Capture the cell that displays the provided text and extract its [X, Y] central coordinate. 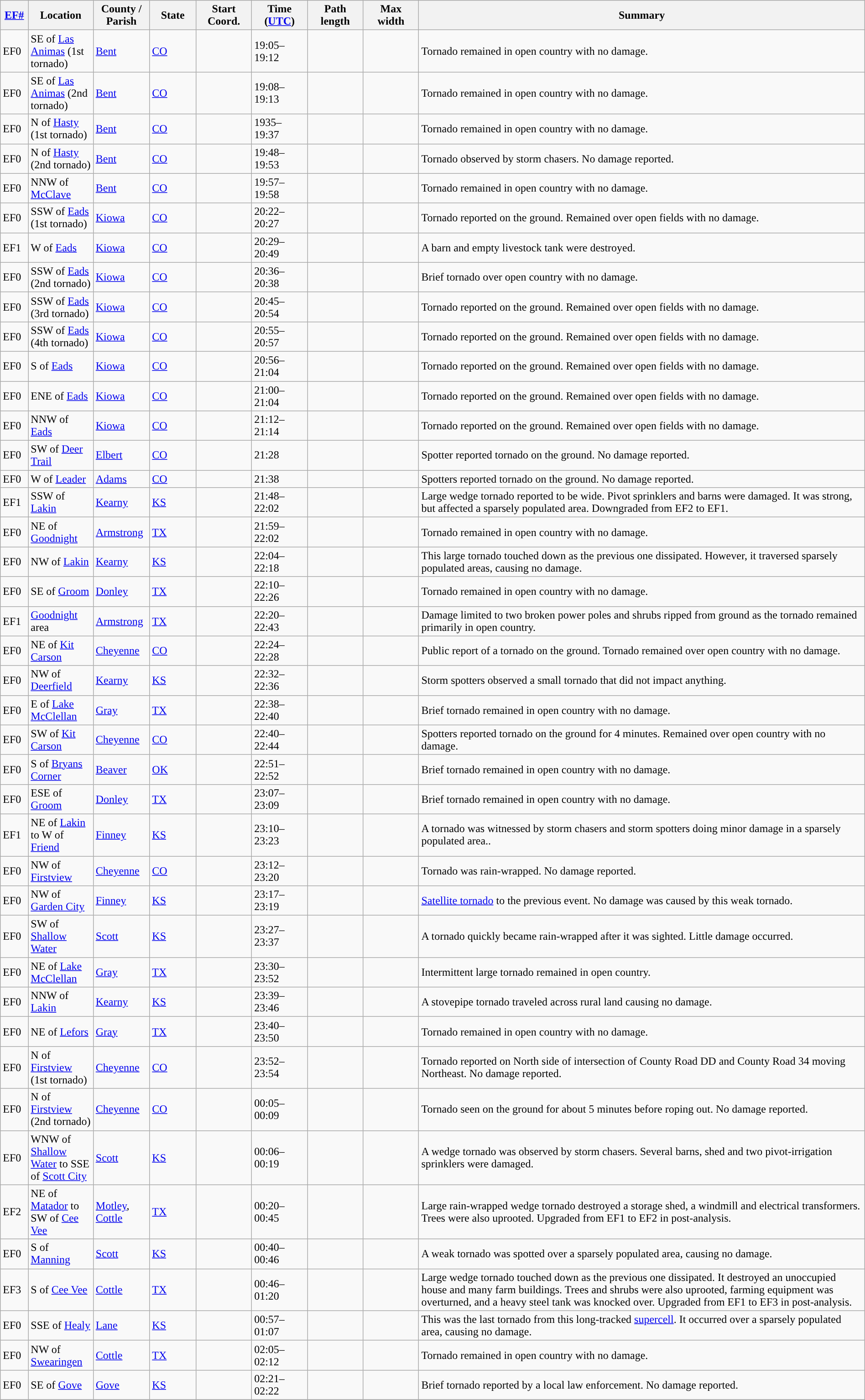
OK [173, 769]
S of Manning [61, 1254]
21:12–21:14 [280, 426]
02:05–02:12 [280, 1355]
23:27–23:37 [280, 937]
Satellite tornado to the previous event. No damage was caused by this weak tornado. [641, 900]
22:32–22:36 [280, 681]
SSW of Lakin [61, 503]
EF2 [15, 1212]
23:30–23:52 [280, 973]
Location [61, 16]
00:40–00:46 [280, 1254]
NNW of Eads [61, 426]
SW of Kit Carson [61, 740]
22:40–22:44 [280, 740]
Tornado was rain-wrapped. No damage reported. [641, 870]
Brief tornado over open country with no damage. [641, 277]
00:06–00:19 [280, 1158]
Gove [121, 1385]
County / Parish [121, 16]
SW of Shallow Water [61, 937]
19:48–19:53 [280, 159]
Public report of a tornado on the ground. Tornado remained over open country with no damage. [641, 651]
A weak tornado was spotted over a sparsely populated area, causing no damage. [641, 1254]
NE of Lefors [61, 1032]
N of Hasty (1st tornado) [61, 129]
Damage limited to two broken power poles and shrubs ripped from ground as the tornado remained primarily in open country. [641, 621]
23:39–23:46 [280, 1002]
NNW of McClave [61, 188]
N of Firstview (2nd tornado) [61, 1109]
Tornado observed by storm chasers. No damage reported. [641, 159]
02:21–02:22 [280, 1385]
00:46–01:20 [280, 1290]
NNW of Lakin [61, 1002]
Spotter reported tornado on the ground. No damage reported. [641, 455]
22:24–22:28 [280, 651]
22:38–22:40 [280, 710]
Motley, Cottle [121, 1212]
21:38 [280, 479]
20:55–20:57 [280, 337]
EF# [15, 16]
NW of Garden City [61, 900]
23:17–23:19 [280, 900]
ESE of Groom [61, 799]
A tornado was witnessed by storm chasers and storm spotters doing minor damage in a sparsely populated area.. [641, 835]
1935–19:37 [280, 129]
N of Firstview (1st tornado) [61, 1067]
Storm spotters observed a small tornado that did not impact anything. [641, 681]
NW of Firstview [61, 870]
Start Coord. [224, 16]
S of Bryans Corner [61, 769]
Brief tornado reported by a local law enforcement. No damage reported. [641, 1385]
Elbert [121, 455]
22:10–22:26 [280, 591]
This was the last tornado from this long-tracked supercell. It occurred over a sparsely populated area, causing no damage. [641, 1326]
Tornado reported on North side of intersection of County Road DD and County Road 34 moving Northeast. No damage reported. [641, 1067]
NW of Deerfield [61, 681]
SSW of Eads (4th tornado) [61, 337]
23:52–23:54 [280, 1067]
20:36–20:38 [280, 277]
W of Eads [61, 247]
A tornado quickly became rain-wrapped after it was sighted. Little damage occurred. [641, 937]
NW of Swearingen [61, 1355]
Intermittent large tornado remained in open country. [641, 973]
00:05–00:09 [280, 1109]
23:40–23:50 [280, 1032]
NE of Lakin to W of Friend [61, 835]
00:20–00:45 [280, 1212]
23:10–23:23 [280, 835]
22:51–22:52 [280, 769]
N of Hasty (2nd tornado) [61, 159]
20:29–20:49 [280, 247]
NE of Kit Carson [61, 651]
23:07–23:09 [280, 799]
SE of Las Animas (2nd tornado) [61, 93]
Path length [335, 16]
19:05–19:12 [280, 51]
SSW of Eads (1st tornado) [61, 218]
Spotters reported tornado on the ground. No damage reported. [641, 479]
SW of Deer Trail [61, 455]
Adams [121, 479]
20:45–20:54 [280, 307]
Spotters reported tornado on the ground for 4 minutes. Remained over open country with no damage. [641, 740]
NE of Goodnight [61, 532]
Tornado seen on the ground for about 5 minutes before roping out. No damage reported. [641, 1109]
20:22–20:27 [280, 218]
This large tornado touched down as the previous one dissipated. However, it traversed sparsely populated areas, causing no damage. [641, 562]
SE of Groom [61, 591]
NE of Lake McClellan [61, 973]
23:12–23:20 [280, 870]
NE of Matador to SW of Cee Vee [61, 1212]
19:57–19:58 [280, 188]
SE of Las Animas (1st tornado) [61, 51]
NW of Lakin [61, 562]
21:48–22:02 [280, 503]
SE of Gove [61, 1385]
SSW of Eads (2nd tornado) [61, 277]
EF3 [15, 1290]
ENE of Eads [61, 396]
Summary [641, 16]
State [173, 16]
S of Eads [61, 366]
WNW of Shallow Water to SSE of Scott City [61, 1158]
Max width [391, 16]
S of Cee Vee [61, 1290]
19:08–19:13 [280, 93]
Beaver [121, 769]
22:20–22:43 [280, 621]
Time (UTC) [280, 16]
21:28 [280, 455]
21:00–21:04 [280, 396]
A barn and empty livestock tank were destroyed. [641, 247]
Goodnight area [61, 621]
00:57–01:07 [280, 1326]
21:59–22:02 [280, 532]
22:04–22:18 [280, 562]
20:56–21:04 [280, 366]
SSE of Healy [61, 1326]
E of Lake McClellan [61, 710]
W of Leader [61, 479]
A wedge tornado was observed by storm chasers. Several barns, shed and two pivot-irrigation sprinklers were damaged. [641, 1158]
SSW of Eads (3rd tornado) [61, 307]
Lane [121, 1326]
A stovepipe tornado traveled across rural land causing no damage. [641, 1002]
